Locate the cell with the specified text and output its [X, Y] center coordinate. 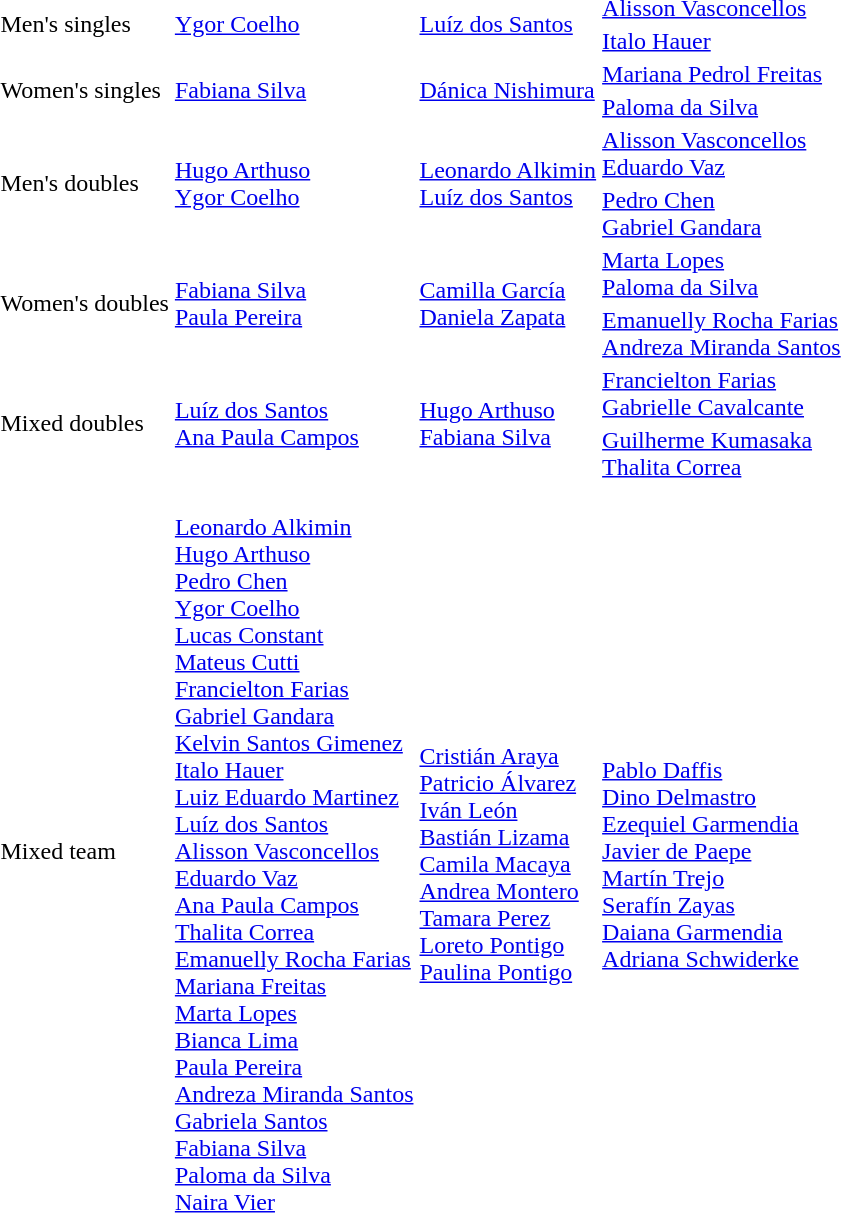
Fabiana Silva Paula Pereira [294, 304]
Fabiana Silva [294, 90]
Hugo Arthuso Fabiana Silva [508, 424]
Leonardo Alkimin Luíz dos Santos [508, 184]
Hugo Arthuso Ygor Coelho [294, 184]
Camilla García Daniela Zapata [508, 304]
Luíz dos Santos Ana Paula Campos [294, 424]
Dánica Nishimura [508, 90]
